Return [X, Y] of the center of cell containing provided text 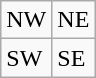
SW [26, 58]
NE [74, 20]
NW [26, 20]
SE [74, 58]
